Identify which cell holds the provided text, then report its (X, Y) central coordinate. 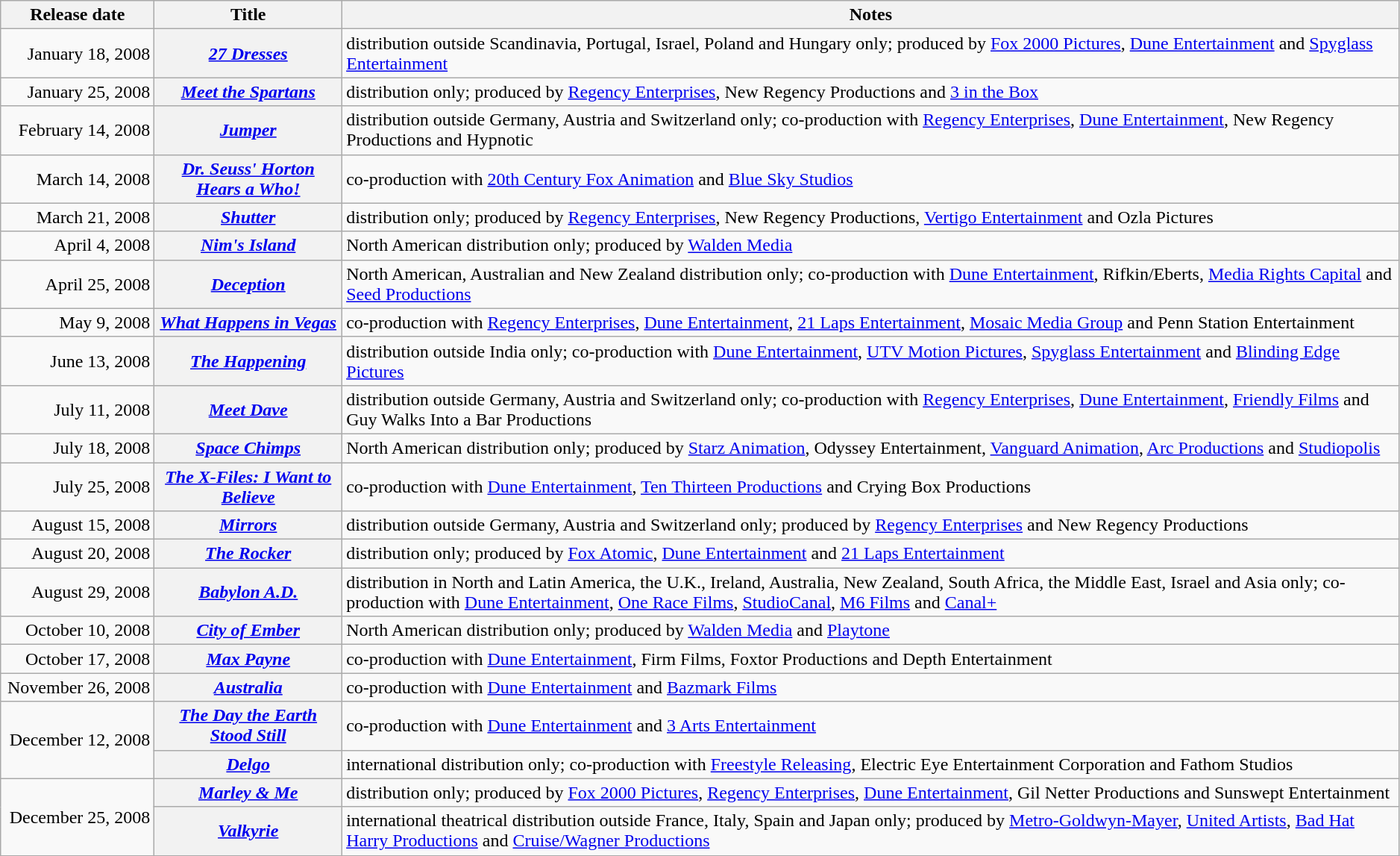
distribution only; produced by Fox Atomic, Dune Entertainment and 21 Laps Entertainment (871, 554)
June 13, 2008 (78, 361)
Max Payne (248, 659)
April 4, 2008 (78, 246)
co-production with Dune Entertainment and 3 Arts Entertainment (871, 725)
City of Ember (248, 631)
May 9, 2008 (78, 322)
March 14, 2008 (78, 179)
The Happening (248, 361)
Valkyrie (248, 831)
North American distribution only; produced by Starz Animation, Odyssey Entertainment, Vanguard Animation, Arc Productions and Studiopolis (871, 448)
Meet Dave (248, 409)
distribution only; produced by Regency Enterprises, New Regency Productions and 3 in the Box (871, 92)
Nim's Island (248, 246)
December 25, 2008 (78, 816)
November 26, 2008 (78, 687)
August 15, 2008 (78, 525)
co-production with Regency Enterprises, Dune Entertainment, 21 Laps Entertainment, Mosaic Media Group and Penn Station Entertainment (871, 322)
Shutter (248, 217)
July 18, 2008 (78, 448)
What Happens in Vegas (248, 322)
Mirrors (248, 525)
April 25, 2008 (78, 284)
Babylon A.D. (248, 593)
Dr. Seuss' Horton Hears a Who! (248, 179)
July 11, 2008 (78, 409)
January 18, 2008 (78, 54)
The Day the Earth Stood Still (248, 725)
co-production with 20th Century Fox Animation and Blue Sky Studios (871, 179)
August 20, 2008 (78, 554)
January 25, 2008 (78, 92)
The X-Files: I Want to Believe (248, 487)
co-production with Dune Entertainment, Firm Films, Foxtor Productions and Depth Entertainment (871, 659)
distribution outside Germany, Austria and Switzerland only; produced by Regency Enterprises and New Regency Productions (871, 525)
July 25, 2008 (78, 487)
distribution only; produced by Fox 2000 Pictures, Regency Enterprises, Dune Entertainment, Gil Netter Productions and Sunswept Entertainment (871, 793)
international distribution only; co-production with Freestyle Releasing, Electric Eye Entertainment Corporation and Fathom Studios (871, 764)
Title (248, 15)
February 14, 2008 (78, 130)
Release date (78, 15)
Delgo (248, 764)
March 21, 2008 (78, 217)
Jumper (248, 130)
co-production with Dune Entertainment, Ten Thirteen Productions and Crying Box Productions (871, 487)
Australia (248, 687)
Notes (871, 15)
Space Chimps (248, 448)
distribution only; produced by Regency Enterprises, New Regency Productions, Vertigo Entertainment and Ozla Pictures (871, 217)
North American distribution only; produced by Walden Media (871, 246)
27 Dresses (248, 54)
December 12, 2008 (78, 740)
August 29, 2008 (78, 593)
co-production with Dune Entertainment and Bazmark Films (871, 687)
Deception (248, 284)
North American distribution only; produced by Walden Media and Playtone (871, 631)
October 17, 2008 (78, 659)
October 10, 2008 (78, 631)
The Rocker (248, 554)
Marley & Me (248, 793)
Meet the Spartans (248, 92)
distribution outside India only; co-production with Dune Entertainment, UTV Motion Pictures, Spyglass Entertainment and Blinding Edge Pictures (871, 361)
